Pinpoint the cell where the given text exists, returning its [X, Y] midpoint coordinate. 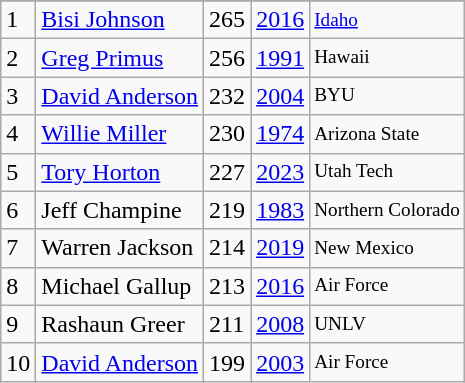
227 [228, 172]
Michael Gallup [120, 286]
Hawaii [388, 58]
2003 [280, 362]
BYU [388, 96]
Warren Jackson [120, 248]
Greg Primus [120, 58]
7 [18, 248]
Bisi Johnson [120, 20]
UNLV [388, 324]
2004 [280, 96]
213 [228, 286]
Rashaun Greer [120, 324]
Utah Tech [388, 172]
3 [18, 96]
4 [18, 134]
211 [228, 324]
Northern Colorado [388, 210]
219 [228, 210]
Tory Horton [120, 172]
2 [18, 58]
232 [228, 96]
2008 [280, 324]
Arizona State [388, 134]
1991 [280, 58]
2019 [280, 248]
Willie Miller [120, 134]
Idaho [388, 20]
New Mexico [388, 248]
5 [18, 172]
256 [228, 58]
10 [18, 362]
8 [18, 286]
1 [18, 20]
199 [228, 362]
230 [228, 134]
Jeff Champine [120, 210]
1974 [280, 134]
2023 [280, 172]
214 [228, 248]
1983 [280, 210]
6 [18, 210]
9 [18, 324]
265 [228, 20]
